Extract the (X, Y) coordinate from the center of the cell holding the provided text.  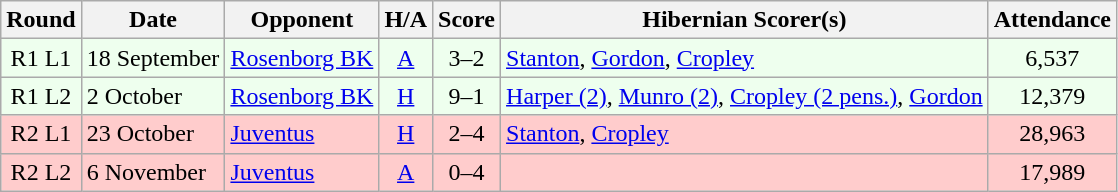
Opponent (302, 20)
17,989 (1052, 172)
23 October (153, 134)
18 September (153, 58)
Score (467, 20)
Date (153, 20)
6 November (153, 172)
12,379 (1052, 96)
Harper (2), Munro (2), Cropley (2 pens.), Gordon (745, 96)
0–4 (467, 172)
R2 L1 (41, 134)
Stanton, Cropley (745, 134)
H/A (406, 20)
Stanton, Gordon, Cropley (745, 58)
3–2 (467, 58)
R2 L2 (41, 172)
9–1 (467, 96)
Round (41, 20)
6,537 (1052, 58)
R1 L2 (41, 96)
Attendance (1052, 20)
R1 L1 (41, 58)
2–4 (467, 134)
28,963 (1052, 134)
Hibernian Scorer(s) (745, 20)
2 October (153, 96)
